Find where the given text appears and provide that cell's center as [X, Y] coordinate. 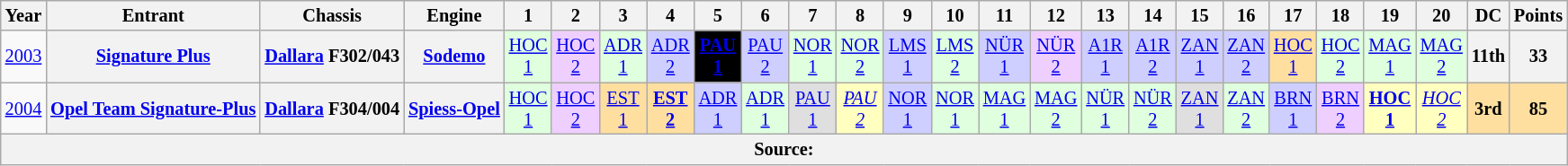
20 [1441, 15]
BRN2 [1340, 109]
19 [1389, 15]
Sodemo [454, 57]
A1R1 [1105, 57]
EST1 [623, 109]
EST2 [671, 109]
LMS1 [907, 57]
17 [1294, 15]
Chassis [332, 15]
2004 [23, 109]
1 [529, 15]
LMS2 [955, 57]
Engine [454, 15]
11th [1488, 57]
Source: [784, 149]
4 [671, 15]
5 [718, 15]
Year [23, 15]
DC [1488, 15]
85 [1538, 109]
Dallara F302/043 [332, 57]
11 [1004, 15]
ADR2 [671, 57]
16 [1246, 15]
2 [576, 15]
BRN1 [1294, 109]
14 [1153, 15]
2003 [23, 57]
15 [1200, 15]
Opel Team Signature-Plus [153, 109]
Points [1538, 15]
Dallara F304/004 [332, 109]
3 [623, 15]
18 [1340, 15]
8 [860, 15]
Signature Plus [153, 57]
6 [765, 15]
9 [907, 15]
Entrant [153, 15]
Spiess-Opel [454, 109]
33 [1538, 57]
12 [1056, 15]
7 [813, 15]
A1R2 [1153, 57]
13 [1105, 15]
3rd [1488, 109]
10 [955, 15]
NOR2 [860, 57]
